Search for the cell housing the specified text and yield its (x, y) center coordinate. 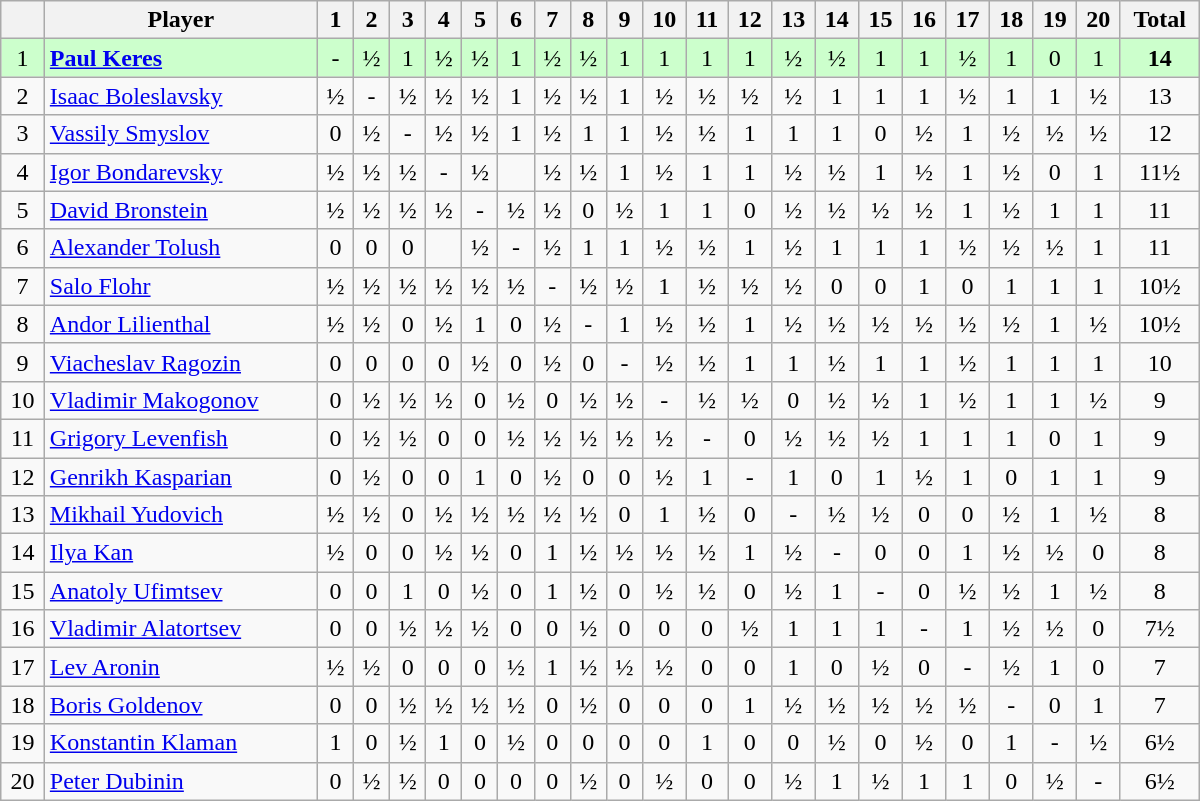
Peter Dubinin (180, 781)
Vladimir Makogonov (180, 400)
Lev Aronin (180, 667)
7½ (1160, 629)
Alexander Tolush (180, 248)
David Bronstein (180, 210)
Isaac Boleslavsky (180, 96)
Andor Lilienthal (180, 324)
Viacheslav Ragozin (180, 362)
Igor Bondarevsky (180, 172)
Paul Keres (180, 58)
Mikhail Yudovich (180, 515)
Konstantin Klaman (180, 743)
Grigory Levenfish (180, 438)
Vladimir Alatortsev (180, 629)
Vassily Smyslov (180, 134)
11½ (1160, 172)
Player (180, 20)
Ilya Kan (180, 553)
Total (1160, 20)
Salo Flohr (180, 286)
Anatoly Ufimtsev (180, 591)
Genrikh Kasparian (180, 477)
Boris Goldenov (180, 705)
